Extract the [x, y] coordinate from the center of the cell holding the provided text.  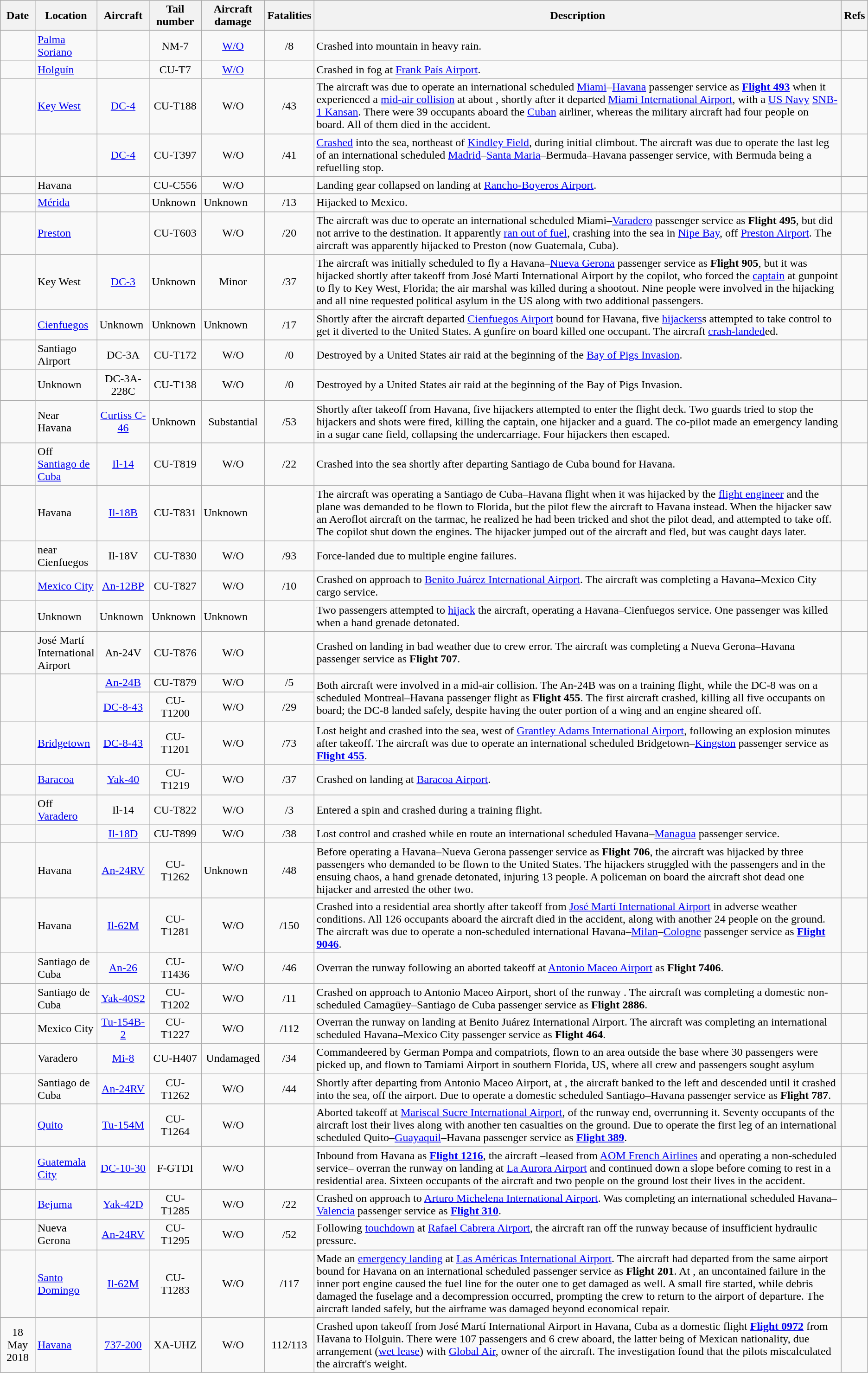
/117 [289, 1283]
Undamaged [233, 1059]
CU-T1295 [175, 1235]
CU-T831 [175, 513]
CU-T1227 [175, 1029]
Lost control and crashed while en route an international scheduled Havana–Managua passenger service. [578, 834]
Holguín [66, 70]
/13 [289, 203]
Entered a spin and crashed during a training flight. [578, 810]
/53 [289, 421]
/73 [289, 743]
Nueva Gerona [66, 1235]
CU-T1436 [175, 968]
Mi-8 [123, 1059]
Cienfuegos [66, 325]
/5 [289, 683]
/150 [289, 925]
CU-T138 [175, 385]
Santo Domingo [66, 1283]
Baracoa [66, 779]
CU-T397 [175, 155]
CU-T819 [175, 464]
Varadero [66, 1059]
CU-T876 [175, 653]
737-200 [123, 1345]
Bejuma [66, 1204]
Yak-42D [123, 1204]
Crashed on landing in bad weather due to crew error. The aircraft was completing a Nueva Gerona–Havana passenger service as Flight 707. [578, 653]
Guatemala City [66, 1168]
Tu-154B-2 [123, 1029]
/17 [289, 325]
Description [578, 16]
Crashed in fog at Frank País Airport. [578, 70]
Quito [66, 1125]
112/113 [289, 1345]
Hijacked to Mexico. [578, 203]
/52 [289, 1235]
Off Varadero [66, 810]
Minor [233, 282]
near Cienfuegos [66, 556]
CU-T1219 [175, 779]
CU-T172 [175, 354]
Yak-40 [123, 779]
/34 [289, 1059]
Aircraft [123, 16]
Substantial [233, 421]
Il-18B [123, 513]
An-24V [123, 653]
Crashed on landing at Baracoa Airport. [578, 779]
18 May 2018 [18, 1345]
NM-7 [175, 45]
/93 [289, 556]
/112 [289, 1029]
An-12BP [123, 586]
Mérida [66, 203]
CU-T1202 [175, 998]
José Martí International Airport [66, 653]
DC-3A-228C [123, 385]
Tu-154M [123, 1125]
Palma Soriano [66, 45]
CU-T1281 [175, 925]
/41 [289, 155]
Crashed into mountain in heavy rain. [578, 45]
Il-18D [123, 834]
Force-landed due to multiple engine failures. [578, 556]
CU-T1200 [175, 707]
CU-T827 [175, 586]
CU-T879 [175, 683]
CU-T899 [175, 834]
/46 [289, 968]
CU-T1283 [175, 1283]
CU-T1201 [175, 743]
F-GTDI [175, 1168]
Tail number [175, 16]
/20 [289, 233]
Off Santiago de Cuba [66, 464]
Near Havana [66, 421]
Refs [855, 16]
Fatalities [289, 16]
/10 [289, 586]
CU-T830 [175, 556]
CU-T822 [175, 810]
/43 [289, 106]
Santiago Airport [66, 354]
Preston [66, 233]
An-26 [123, 968]
Aircraft damage [233, 16]
Yak-40S2 [123, 998]
CU-T603 [175, 233]
/3 [289, 810]
Location [66, 16]
/8 [289, 45]
An-24B [123, 683]
XA-UHZ [175, 1345]
CU-C556 [175, 185]
Landing gear collapsed on landing at Rancho-Boyeros Airport. [578, 185]
/48 [289, 870]
Crashed into the sea shortly after departing Santiago de Cuba bound for Havana. [578, 464]
/29 [289, 707]
Following touchdown at Rafael Cabrera Airport, the aircraft ran off the runway because of insufficient hydraulic pressure. [578, 1235]
Date [18, 16]
Bridgetown [66, 743]
CU-T7 [175, 70]
Il-18V [123, 556]
DC-10-30 [123, 1168]
Two passengers attempted to hijack the aircraft, operating a Havana–Cienfuegos service. One passenger was killed when a hand grenade detonated. [578, 616]
Curtiss C-46 [123, 421]
/38 [289, 834]
DC-3 [123, 282]
CU-T1285 [175, 1204]
CU-T1264 [175, 1125]
CU-T188 [175, 106]
Overran the runway following an aborted takeoff at Antonio Maceo Airport as Flight 7406. [578, 968]
/11 [289, 998]
DC-3A [123, 354]
CU-H407 [175, 1059]
/44 [289, 1089]
Crashed on approach to Benito Juárez International Airport. The aircraft was completing a Havana–Mexico City cargo service. [578, 586]
